From the cell containing the given text, extract its center point as [X, Y] coordinate. 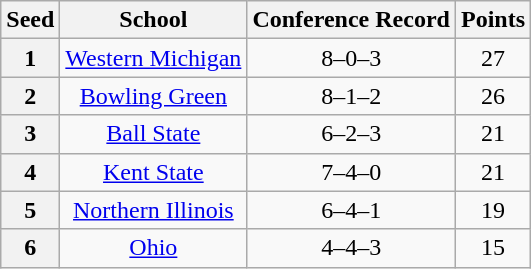
6–2–3 [352, 134]
Bowling Green [154, 96]
1 [30, 58]
Western Michigan [154, 58]
2 [30, 96]
5 [30, 210]
4 [30, 172]
Ball State [154, 134]
Seed [30, 20]
Northern Illinois [154, 210]
School [154, 20]
Points [492, 20]
8–1–2 [352, 96]
Conference Record [352, 20]
6–4–1 [352, 210]
8–0–3 [352, 58]
27 [492, 58]
3 [30, 134]
19 [492, 210]
26 [492, 96]
7–4–0 [352, 172]
6 [30, 248]
Kent State [154, 172]
Ohio [154, 248]
4–4–3 [352, 248]
15 [492, 248]
